Return the (x, y) coordinate for the center point of the cell that contains the specified text.  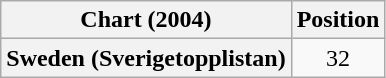
Sweden (Sverigetopplistan) (146, 58)
Position (338, 20)
32 (338, 58)
Chart (2004) (146, 20)
